Scan for the cell matching the given text and deliver its [X, Y] coordinate at center. 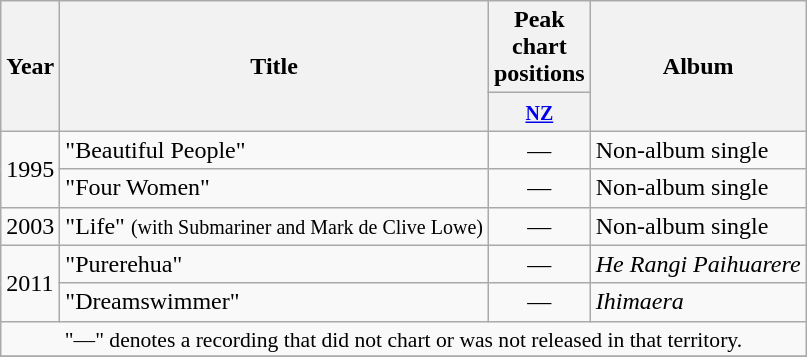
"Beautiful People" [274, 150]
"Four Women" [274, 188]
NZ [539, 112]
2003 [30, 226]
2011 [30, 283]
Title [274, 66]
"Purerehua" [274, 264]
"Life" (with Submariner and Mark de Clive Lowe) [274, 226]
He Rangi Paihuarere [698, 264]
Peak chart positions [539, 47]
Album [698, 66]
Year [30, 66]
Ihimaera [698, 302]
"Dreamswimmer" [274, 302]
1995 [30, 169]
"—" denotes a recording that did not chart or was not released in that territory. [404, 339]
